Output the [x, y] coordinate of the center of the cell containing the given text.  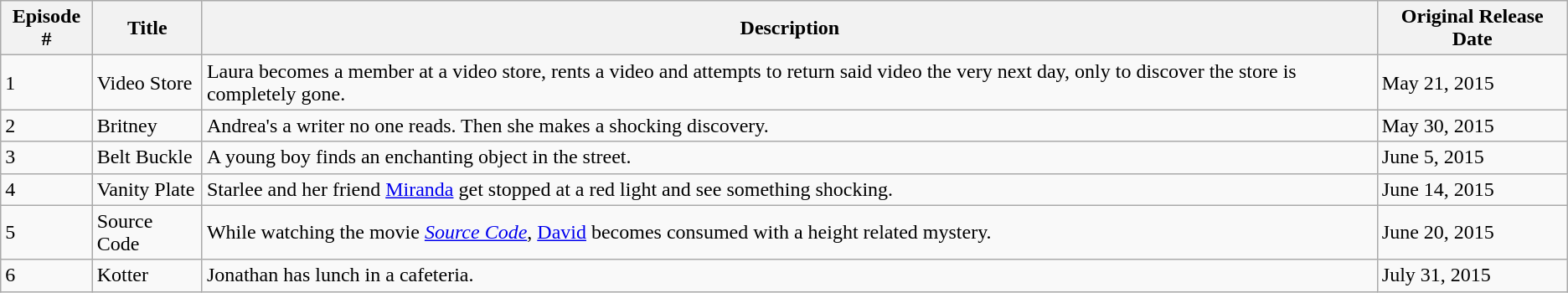
Original Release Date [1473, 28]
July 31, 2015 [1473, 275]
4 [47, 189]
Kotter [147, 275]
5 [47, 233]
3 [47, 157]
Jonathan has lunch in a cafeteria. [789, 275]
Starlee and her friend Miranda get stopped at a red light and see something shocking. [789, 189]
June 20, 2015 [1473, 233]
Andrea's a writer no one reads. Then she makes a shocking discovery. [789, 126]
Vanity Plate [147, 189]
Source Code [147, 233]
May 30, 2015 [1473, 126]
June 5, 2015 [1473, 157]
Video Store [147, 82]
June 14, 2015 [1473, 189]
6 [47, 275]
Description [789, 28]
Belt Buckle [147, 157]
May 21, 2015 [1473, 82]
Britney [147, 126]
A young boy finds an enchanting object in the street. [789, 157]
While watching the movie Source Code, David becomes consumed with a height related mystery. [789, 233]
Episode # [47, 28]
2 [47, 126]
Title [147, 28]
1 [47, 82]
